Detect which cell encompasses the target text, then output its [X, Y] center coordinate. 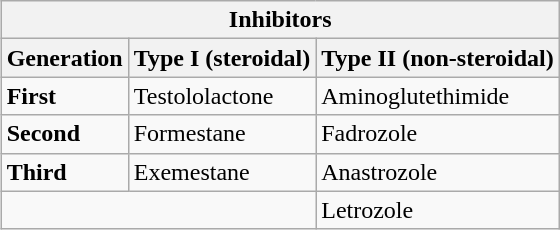
First [64, 96]
Formestane [222, 134]
Aminoglutethimide [438, 96]
Testololactone [222, 96]
Type II (non-steroidal) [438, 58]
Exemestane [222, 172]
Inhibitors [280, 20]
Second [64, 134]
Type I (steroidal) [222, 58]
Generation [64, 58]
Fadrozole [438, 134]
Anastrozole [438, 172]
Third [64, 172]
Letrozole [438, 210]
